Provide the [x, y] coordinate of the cell's center where the given text is located.  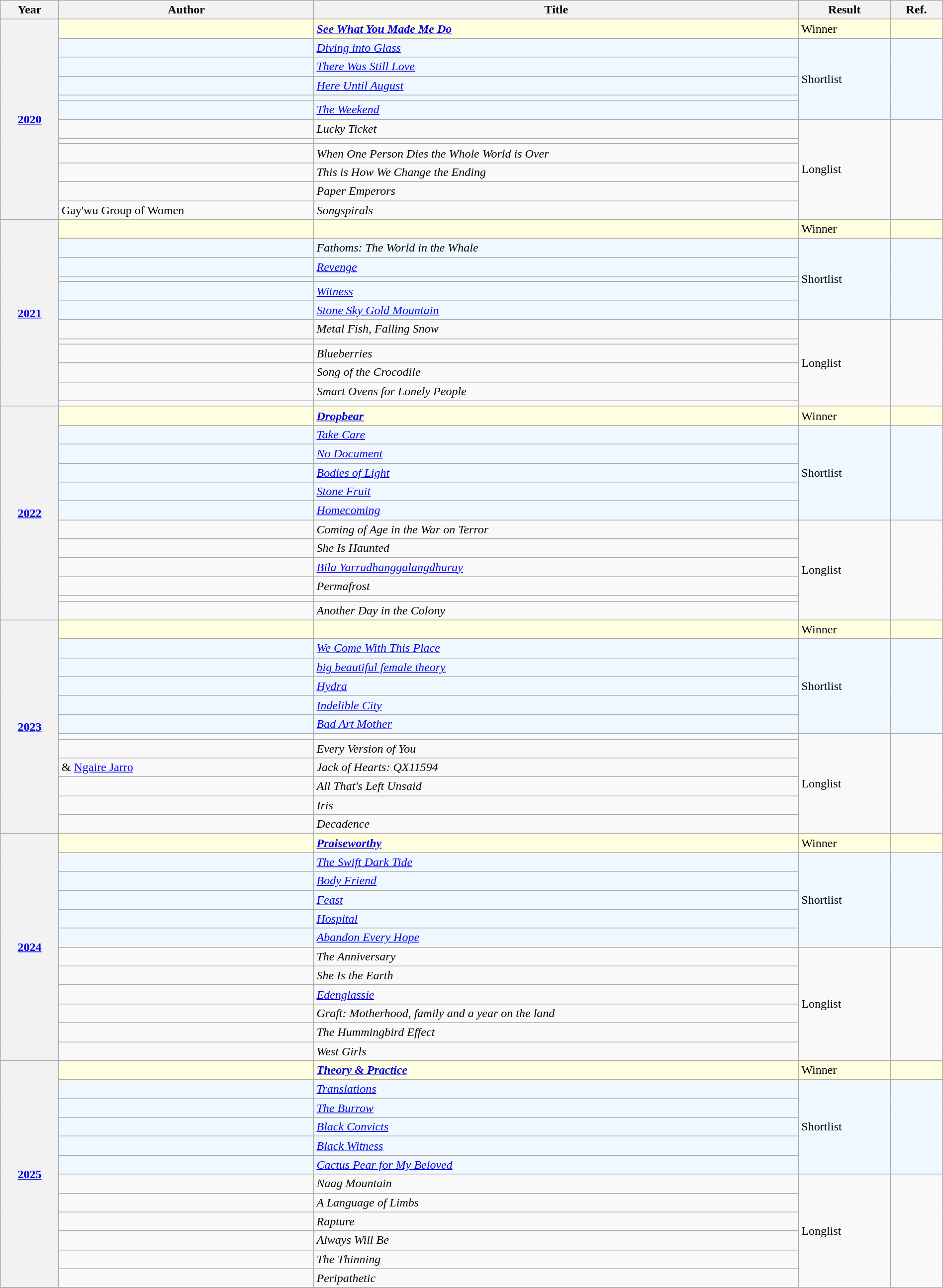
Gay'wu Group of Women [186, 210]
Iris [556, 805]
The Swift Dark Tide [556, 862]
Always Will Be [556, 1240]
Coming of Age in the War on Terror [556, 529]
Edenglassie [556, 994]
big beautiful female theory [556, 667]
The Thinning [556, 1259]
See What You Made Me Do [556, 29]
Fathoms: The World in the Whale [556, 248]
When One Person Dies the Whole World is Over [556, 153]
Jack of Hearts: QX11594 [556, 768]
This is How We Change the Ending [556, 172]
Hospital [556, 919]
Author [186, 10]
Song of the Crocodile [556, 372]
Translations [556, 1089]
Year [30, 10]
No Document [556, 453]
Revenge [556, 267]
All That's Left Unsaid [556, 786]
Metal Fish, Falling Snow [556, 329]
Bila Yarrudhanggalangdhuray [556, 567]
Homecoming [556, 511]
Cactus Pear for My Beloved [556, 1165]
Every Version of You [556, 748]
The Anniversary [556, 956]
Dropbear [556, 416]
The Hummingbird Effect [556, 1032]
Peripathetic [556, 1278]
Hydra [556, 686]
There Was Still Love [556, 67]
Here Until August [556, 86]
The Burrow [556, 1108]
Blueberries [556, 353]
Ref. [917, 10]
Permafrost [556, 586]
Decadence [556, 824]
Naag Mountain [556, 1184]
& Ngaire Jarro [186, 768]
Songspirals [556, 210]
The Weekend [556, 110]
2023 [30, 727]
Rapture [556, 1221]
Black Convicts [556, 1127]
2024 [30, 947]
Stone Sky Gold Mountain [556, 310]
Body Friend [556, 881]
Feast [556, 900]
2021 [30, 313]
She Is Haunted [556, 548]
Praiseworthy [556, 843]
Lucky Ticket [556, 129]
Paper Emperors [556, 191]
Bad Art Mother [556, 724]
Take Care [556, 434]
Another Day in the Colony [556, 610]
2020 [30, 119]
She Is the Earth [556, 975]
Stone Fruit [556, 492]
Black Witness [556, 1146]
Title [556, 10]
Witness [556, 291]
2022 [30, 513]
Result [845, 10]
Theory & Practice [556, 1070]
Smart Ovens for Lonely People [556, 391]
2025 [30, 1174]
Graft: Motherhood, family and a year on the land [556, 1013]
Bodies of Light [556, 473]
Diving into Glass [556, 48]
Indelible City [556, 705]
We Come With This Place [556, 648]
West Girls [556, 1051]
A Language of Limbs [556, 1202]
Abandon Every Hope [556, 938]
